For the text-containing cell, return its midpoint in (x, y) coordinate format. 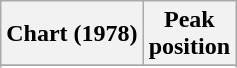
Peakposition (189, 34)
Chart (1978) (72, 34)
